Detect which cell encompasses the target text, then output its (X, Y) center coordinate. 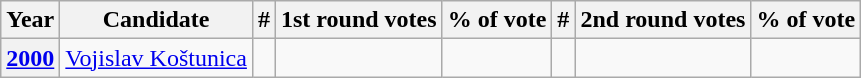
1st round votes (358, 20)
Year (30, 20)
Vojislav Koštunica (156, 58)
2nd round votes (663, 20)
2000 (30, 58)
Candidate (156, 20)
